Search for the cell housing the specified text and yield its (x, y) center coordinate. 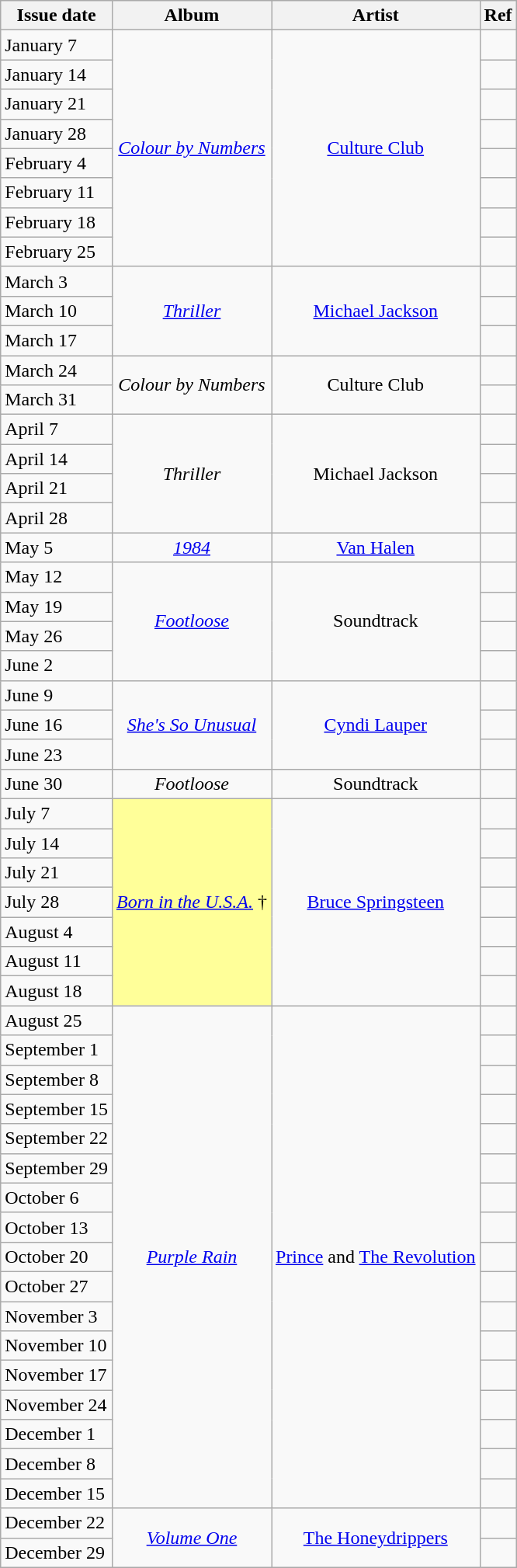
December 15 (57, 1493)
October 20 (57, 1257)
March 10 (57, 311)
July 14 (57, 843)
February 4 (57, 163)
May 26 (57, 636)
October 27 (57, 1286)
February 18 (57, 222)
January 7 (57, 45)
March 31 (57, 400)
Van Halen (376, 548)
April 21 (57, 488)
July 28 (57, 902)
August 25 (57, 1020)
May 5 (57, 548)
Artist (376, 16)
February 25 (57, 252)
April 28 (57, 518)
June 30 (57, 784)
June 16 (57, 725)
The Honeydrippers (376, 1538)
Cyndi Lauper (376, 725)
Issue date (57, 16)
June 2 (57, 666)
1984 (191, 548)
April 14 (57, 459)
August 11 (57, 961)
July 21 (57, 873)
March 3 (57, 281)
November 3 (57, 1316)
July 7 (57, 813)
January 21 (57, 104)
December 22 (57, 1523)
October 6 (57, 1198)
August 18 (57, 991)
August 4 (57, 932)
Born in the U.S.A. † (191, 902)
May 12 (57, 577)
September 22 (57, 1139)
June 23 (57, 754)
December 1 (57, 1434)
November 17 (57, 1375)
September 8 (57, 1080)
September 29 (57, 1168)
February 11 (57, 193)
December 29 (57, 1552)
September 15 (57, 1109)
She's So Unusual (191, 725)
Volume One (191, 1538)
Prince and The Revolution (376, 1257)
November 24 (57, 1405)
Album (191, 16)
Ref (498, 16)
January 14 (57, 75)
March 24 (57, 370)
Purple Rain (191, 1257)
November 10 (57, 1346)
April 7 (57, 429)
March 17 (57, 340)
May 19 (57, 607)
October 13 (57, 1227)
June 9 (57, 695)
Bruce Springsteen (376, 902)
December 8 (57, 1464)
January 28 (57, 134)
September 1 (57, 1050)
